From the cell containing the given text, extract its center point as [x, y] coordinate. 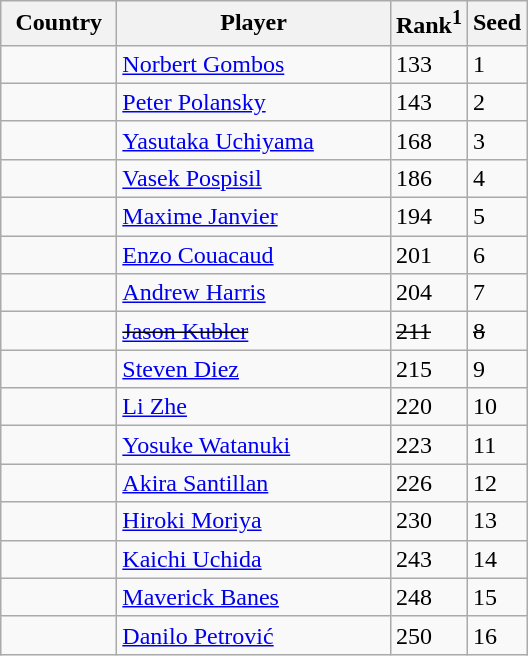
250 [428, 635]
10 [496, 407]
Akira Santillan [254, 483]
Yasutaka Uchiyama [254, 140]
16 [496, 635]
3 [496, 140]
9 [496, 369]
Maxime Janvier [254, 217]
1 [496, 64]
Yosuke Watanuki [254, 445]
Steven Diez [254, 369]
201 [428, 255]
220 [428, 407]
226 [428, 483]
211 [428, 331]
Player [254, 24]
194 [428, 217]
186 [428, 178]
5 [496, 217]
2 [496, 102]
Jason Kubler [254, 331]
Danilo Petrović [254, 635]
143 [428, 102]
Maverick Banes [254, 597]
6 [496, 255]
Country [59, 24]
Norbert Gombos [254, 64]
223 [428, 445]
7 [496, 293]
12 [496, 483]
215 [428, 369]
Li Zhe [254, 407]
Rank1 [428, 24]
248 [428, 597]
Kaichi Uchida [254, 559]
Hiroki Moriya [254, 521]
133 [428, 64]
4 [496, 178]
Enzo Couacaud [254, 255]
204 [428, 293]
Peter Polansky [254, 102]
8 [496, 331]
243 [428, 559]
11 [496, 445]
13 [496, 521]
230 [428, 521]
14 [496, 559]
15 [496, 597]
168 [428, 140]
Andrew Harris [254, 293]
Vasek Pospisil [254, 178]
Seed [496, 24]
